From the cell containing the given text, extract its center point as (X, Y) coordinate. 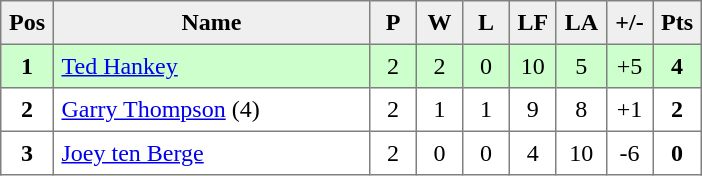
9 (532, 110)
W (439, 23)
P (393, 23)
Pts (677, 23)
-6 (629, 153)
5 (581, 66)
Pos (27, 23)
+1 (629, 110)
Garry Thompson (4) (211, 110)
LA (581, 23)
+/- (629, 23)
+5 (629, 66)
8 (581, 110)
Ted Hankey (211, 66)
3 (27, 153)
Name (211, 23)
LF (532, 23)
Joey ten Berge (211, 153)
L (486, 23)
